Extract the [x, y] coordinate from the center of the cell holding the provided text.  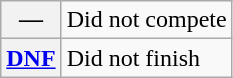
— [31, 20]
Did not compete [146, 20]
DNF [31, 58]
Did not finish [146, 58]
